Search for the cell housing the specified text and yield its [x, y] center coordinate. 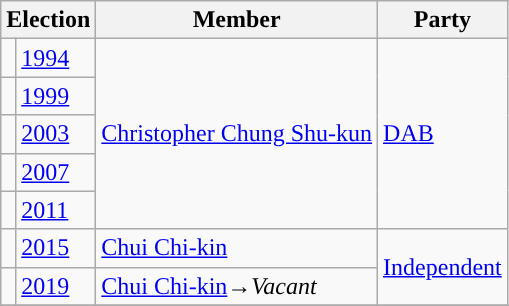
1999 [56, 96]
Chui Chi-kin→Vacant [237, 286]
2019 [56, 286]
Election [48, 20]
Chui Chi-kin [237, 248]
2015 [56, 248]
2007 [56, 172]
Independent [443, 267]
DAB [443, 134]
Member [237, 20]
1994 [56, 58]
Party [443, 20]
2003 [56, 134]
Christopher Chung Shu-kun [237, 134]
2011 [56, 210]
